Return [X, Y] of the center of cell containing provided text 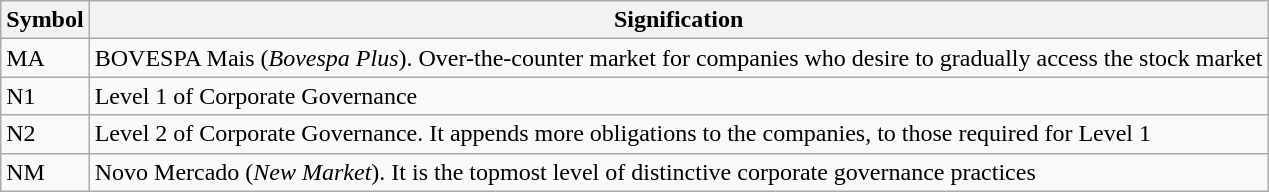
BOVESPA Mais (Bovespa Plus). Over-the-counter market for companies who desire to gradually access the stock market [678, 58]
Level 1 of Corporate Governance [678, 96]
N2 [45, 134]
Signification [678, 20]
NM [45, 172]
Level 2 of Corporate Governance. It appends more obligations to the companies, to those required for Level 1 [678, 134]
Novo Mercado (New Market). It is the topmost level of distinctive corporate governance practices [678, 172]
Symbol [45, 20]
MA [45, 58]
N1 [45, 96]
